Return the [x, y] coordinate for the center point of the cell that contains the specified text.  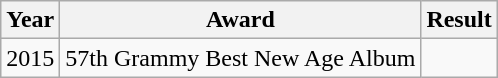
Year [30, 20]
57th Grammy Best New Age Album [240, 58]
Award [240, 20]
Result [459, 20]
2015 [30, 58]
